Determine the [x, y] coordinate at the center of the cell enclosing the given text.  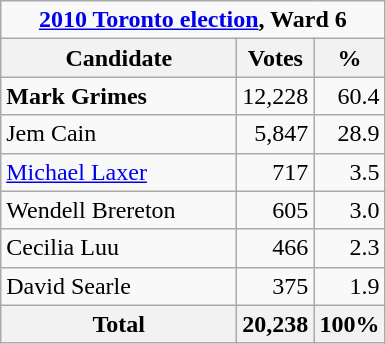
5,847 [276, 134]
Mark Grimes [119, 96]
Michael Laxer [119, 172]
375 [276, 286]
David Searle [119, 286]
3.0 [350, 210]
2.3 [350, 248]
Jem Cain [119, 134]
Total [119, 324]
Wendell Brereton [119, 210]
1.9 [350, 286]
3.5 [350, 172]
2010 Toronto election, Ward 6 [193, 20]
20,238 [276, 324]
% [350, 58]
100% [350, 324]
60.4 [350, 96]
12,228 [276, 96]
28.9 [350, 134]
Candidate [119, 58]
Cecilia Luu [119, 248]
605 [276, 210]
466 [276, 248]
717 [276, 172]
Votes [276, 58]
